Return (x, y) of the center of cell containing provided text 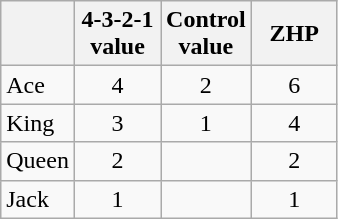
Queen (38, 161)
6 (294, 85)
Controlvalue (206, 34)
3 (117, 123)
4-3-2-1value (117, 34)
ZHP (294, 34)
King (38, 123)
Jack (38, 199)
Ace (38, 85)
